Return the [x, y] coordinate for the center point of the cell that contains the specified text.  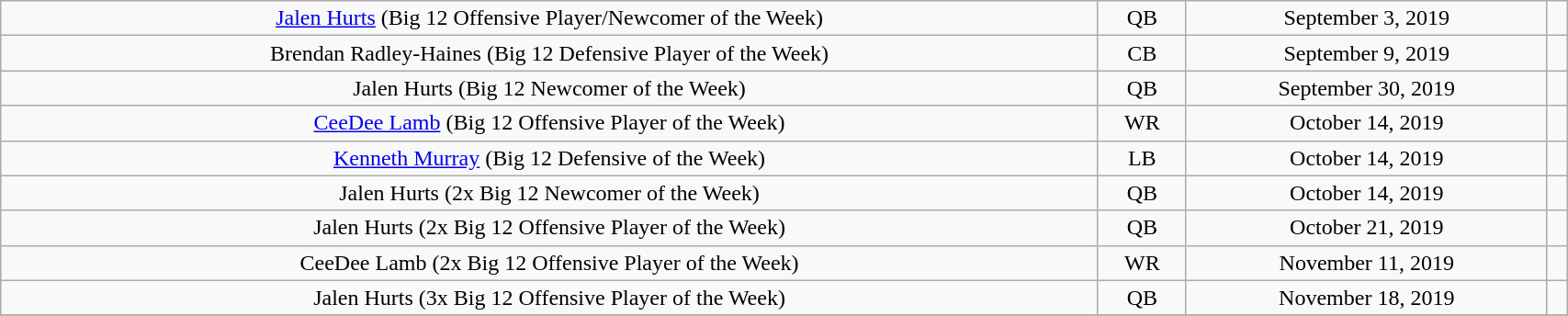
Brendan Radley-Haines (Big 12 Defensive Player of the Week) [549, 53]
September 30, 2019 [1367, 88]
October 21, 2019 [1367, 228]
Jalen Hurts (2x Big 12 Newcomer of the Week) [549, 193]
November 11, 2019 [1367, 263]
Jalen Hurts (3x Big 12 Offensive Player of the Week) [549, 298]
Kenneth Murray (Big 12 Defensive of the Week) [549, 158]
Jalen Hurts (Big 12 Offensive Player/Newcomer of the Week) [549, 18]
Jalen Hurts (Big 12 Newcomer of the Week) [549, 88]
CB [1142, 53]
CeeDee Lamb (2x Big 12 Offensive Player of the Week) [549, 263]
September 3, 2019 [1367, 18]
November 18, 2019 [1367, 298]
CeeDee Lamb (Big 12 Offensive Player of the Week) [549, 123]
LB [1142, 158]
September 9, 2019 [1367, 53]
Jalen Hurts (2x Big 12 Offensive Player of the Week) [549, 228]
